Search for the cell housing the specified text and yield its (X, Y) center coordinate. 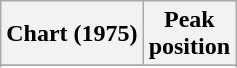
Peakposition (189, 34)
Chart (1975) (72, 34)
